Identify which cell holds the provided text, then report its [x, y] central coordinate. 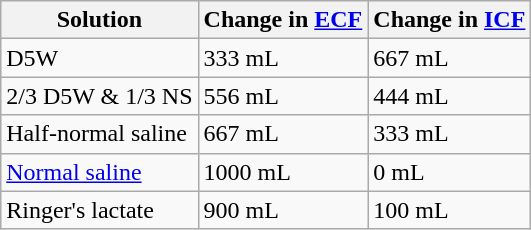
Half-normal saline [100, 134]
Change in ECF [283, 20]
0 mL [450, 172]
1000 mL [283, 172]
444 mL [450, 96]
D5W [100, 58]
900 mL [283, 210]
556 mL [283, 96]
Ringer's lactate [100, 210]
Solution [100, 20]
Normal saline [100, 172]
2/3 D5W & 1/3 NS [100, 96]
Change in ICF [450, 20]
100 mL [450, 210]
